Find where the given text appears and provide that cell's center as [x, y] coordinate. 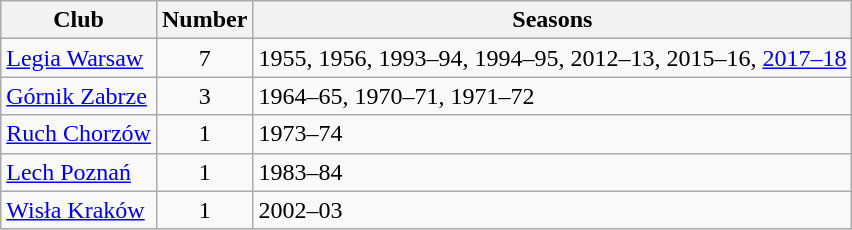
Lech Poznań [79, 172]
1983–84 [552, 172]
1973–74 [552, 134]
Club [79, 20]
7 [204, 58]
2002–03 [552, 210]
1955, 1956, 1993–94, 1994–95, 2012–13, 2015–16, 2017–18 [552, 58]
Wisła Kraków [79, 210]
Górnik Zabrze [79, 96]
3 [204, 96]
Number [204, 20]
1964–65, 1970–71, 1971–72 [552, 96]
Legia Warsaw [79, 58]
Seasons [552, 20]
Ruch Chorzów [79, 134]
